Return the (x, y) coordinate for the center point of the cell that contains the specified text.  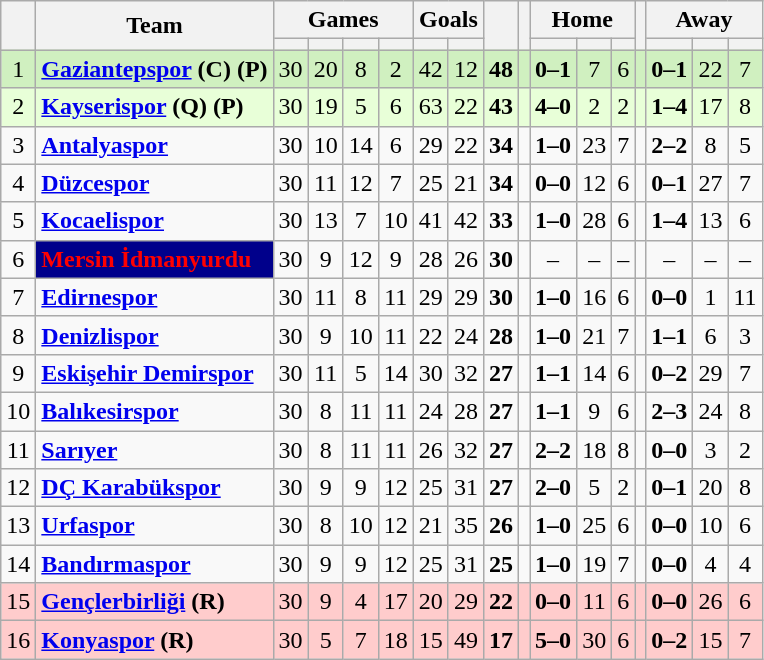
48 (500, 69)
Edirnespor (154, 297)
23 (594, 145)
2–0 (554, 488)
Balıkesirspor (154, 411)
Antalyaspor (154, 145)
Düzcespor (154, 183)
Gençlerbirliği (R) (154, 602)
Kocaelispor (154, 221)
63 (430, 107)
Sarıyer (154, 449)
Gaziantepspor (C) (P) (154, 69)
4–0 (554, 107)
5–0 (554, 640)
DÇ Karabükspor (154, 488)
Denizlispor (154, 335)
Eskişehir Demirspor (154, 373)
49 (466, 640)
2–3 (670, 411)
35 (466, 526)
Konyaspor (R) (154, 640)
Urfaspor (154, 526)
Mersin İdmanyurdu (154, 259)
Games (343, 20)
33 (500, 221)
Goals (448, 20)
41 (430, 221)
Bandırmaspor (154, 564)
Team (154, 26)
43 (500, 107)
Away (704, 20)
Home (582, 20)
Kayserispor (Q) (P) (154, 107)
